Capture the cell that displays the provided text and extract its (X, Y) central coordinate. 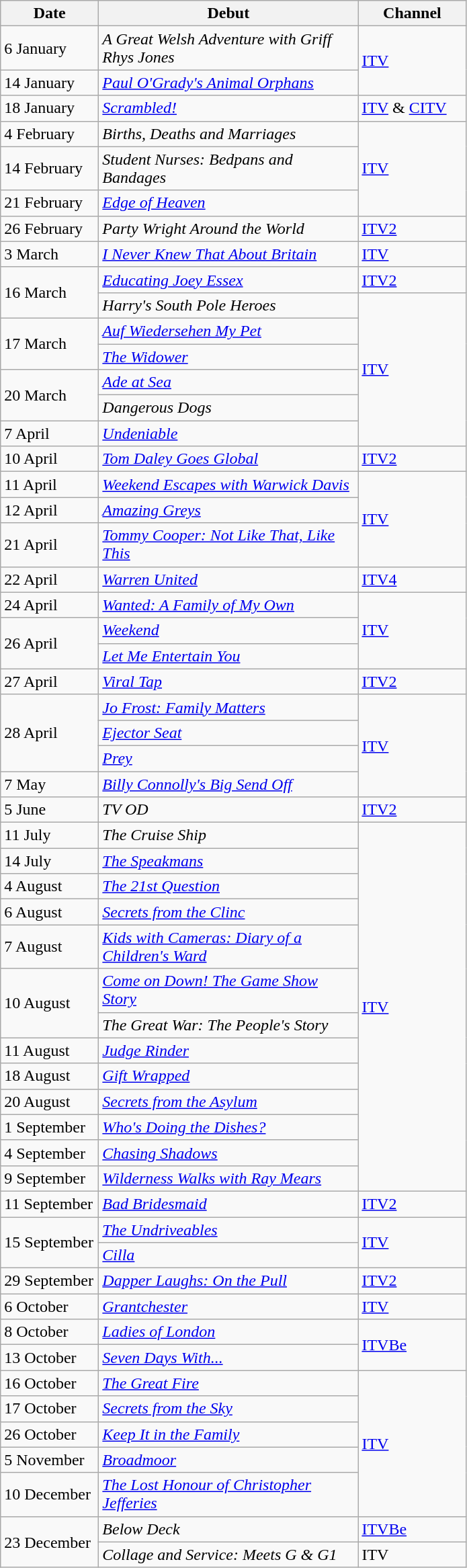
14 January (50, 83)
Tommy Cooper: Not Like That, Like This (228, 544)
The Great Fire (228, 1383)
Let Me Entertain You (228, 656)
6 October (50, 1307)
Prey (228, 758)
Channel (413, 13)
I Never Knew That About Britain (228, 254)
24 April (50, 605)
7 April (50, 434)
11 April (50, 485)
Edge of Heaven (228, 203)
Keep It in the Family (228, 1434)
10 April (50, 459)
Auf Wiedersehen My Pet (228, 331)
Undeniable (228, 434)
27 April (50, 682)
Educating Joey Essex (228, 280)
5 June (50, 810)
7 August (50, 946)
4 August (50, 886)
1 September (50, 1127)
Paul O'Grady's Animal Orphans (228, 83)
29 September (50, 1281)
Billy Connolly's Big Send Off (228, 784)
26 February (50, 229)
23 December (50, 1542)
Weekend (228, 630)
The Lost Honour of Christopher Jefferies (228, 1495)
The Undriveables (228, 1229)
16 March (50, 292)
Cilla (228, 1255)
Who's Doing the Dishes? (228, 1127)
5 November (50, 1460)
Wilderness Walks with Ray Mears (228, 1178)
ITV4 (413, 579)
26 October (50, 1434)
Seven Days With... (228, 1358)
Secrets from the Asylum (228, 1102)
Scrambled! (228, 108)
The Speakmans (228, 861)
13 October (50, 1358)
17 October (50, 1409)
3 March (50, 254)
Party Wright Around the World (228, 229)
ITV & CITV (413, 108)
The Great War: The People's Story (228, 1025)
Ejector Seat (228, 733)
Ladies of London (228, 1332)
11 July (50, 835)
TV OD (228, 810)
20 August (50, 1102)
14 July (50, 861)
11 September (50, 1204)
4 February (50, 134)
Jo Frost: Family Matters (228, 707)
Grantchester (228, 1307)
4 September (50, 1153)
7 May (50, 784)
Gift Wrapped (228, 1076)
Weekend Escapes with Warwick Davis (228, 485)
11 August (50, 1050)
28 April (50, 733)
Ade at Sea (228, 382)
Tom Daley Goes Global (228, 459)
6 August (50, 912)
Come on Down! The Game Show Story (228, 991)
15 September (50, 1242)
The 21st Question (228, 886)
26 April (50, 643)
Below Deck (228, 1529)
21 April (50, 544)
22 April (50, 579)
Secrets from the Clinc (228, 912)
Harry's South Pole Heroes (228, 305)
Dangerous Dogs (228, 408)
Viral Tap (228, 682)
Dapper Laughs: On the Pull (228, 1281)
12 April (50, 510)
10 December (50, 1495)
Wanted: A Family of My Own (228, 605)
Kids with Cameras: Diary of a Children's Ward (228, 946)
20 March (50, 395)
10 August (50, 1003)
Debut (228, 13)
8 October (50, 1332)
Bad Bridesmaid (228, 1204)
17 March (50, 343)
Secrets from the Sky (228, 1409)
The Cruise Ship (228, 835)
9 September (50, 1178)
Broadmoor (228, 1460)
Amazing Greys (228, 510)
21 February (50, 203)
Births, Deaths and Marriages (228, 134)
14 February (50, 168)
Chasing Shadows (228, 1153)
A Great Welsh Adventure with Griff Rhys Jones (228, 48)
16 October (50, 1383)
Collage and Service: Meets G & G1 (228, 1555)
18 January (50, 108)
6 January (50, 48)
The Widower (228, 357)
18 August (50, 1076)
Date (50, 13)
Judge Rinder (228, 1050)
Student Nurses: Bedpans and Bandages (228, 168)
Warren United (228, 579)
